Output the [X, Y] coordinate of the center of the cell containing the given text.  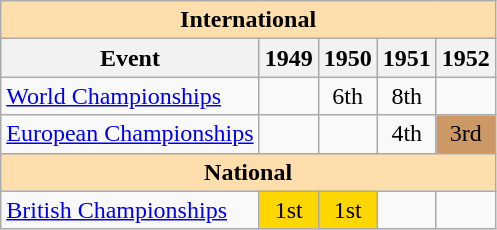
World Championships [130, 96]
1949 [288, 58]
1951 [406, 58]
International [248, 20]
3rd [466, 134]
1950 [348, 58]
National [248, 172]
4th [406, 134]
8th [406, 96]
1952 [466, 58]
6th [348, 96]
Event [130, 58]
British Championships [130, 210]
European Championships [130, 134]
